Return the [x, y] coordinate for the center point of the cell that contains the specified text.  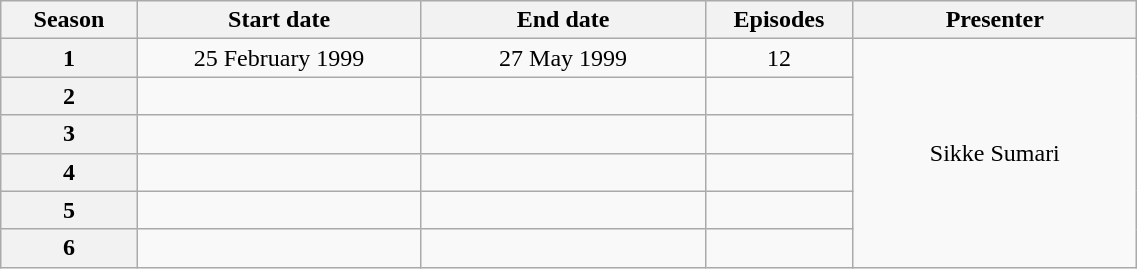
27 May 1999 [563, 58]
2 [69, 96]
6 [69, 248]
End date [563, 20]
Episodes [779, 20]
3 [69, 134]
1 [69, 58]
Start date [279, 20]
4 [69, 172]
25 February 1999 [279, 58]
5 [69, 210]
Presenter [995, 20]
12 [779, 58]
Sikke Sumari [995, 153]
Season [69, 20]
